Detect which cell encompasses the target text, then output its [X, Y] center coordinate. 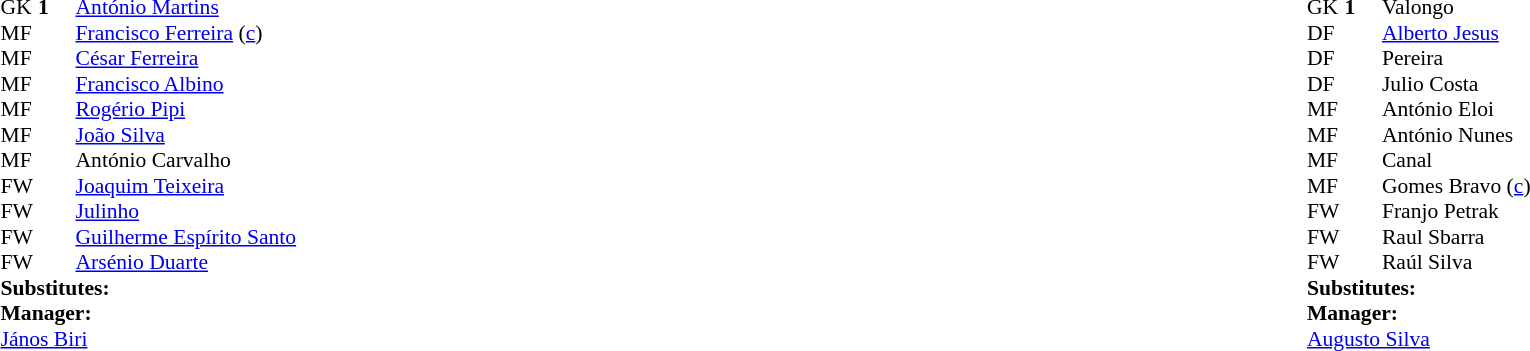
Francisco Ferreira (c) [186, 33]
César Ferreira [186, 59]
Guilherme Espírito Santo [186, 237]
Manager: [148, 313]
Arsénio Duarte [186, 263]
João Silva [186, 135]
Rogério Pipi [186, 109]
Francisco Albino [186, 84]
Substitutes: [148, 288]
António Carvalho [186, 161]
Joaquim Teixeira [186, 186]
Julinho [186, 211]
